Determine the [x, y] coordinate at the center of the cell enclosing the given text.  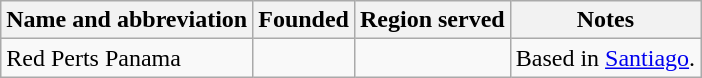
Name and abbreviation [127, 20]
Based in Santiago. [605, 58]
Region served [432, 20]
Red Perts Panama [127, 58]
Founded [304, 20]
Notes [605, 20]
